For the text-containing cell, return its midpoint in (x, y) coordinate format. 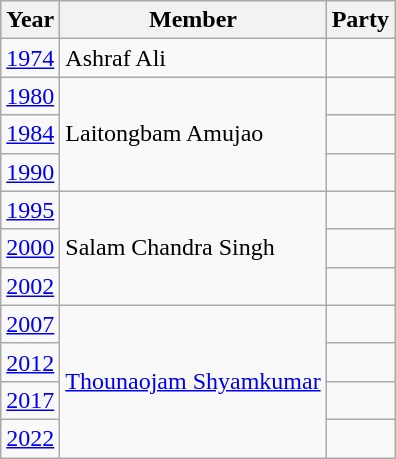
Party (360, 20)
Thounaojam Shyamkumar (193, 381)
1980 (30, 96)
2002 (30, 286)
2012 (30, 362)
Ashraf Ali (193, 58)
2000 (30, 248)
2022 (30, 438)
Member (193, 20)
Laitongbam Amujao (193, 134)
1984 (30, 134)
Year (30, 20)
2017 (30, 400)
Salam Chandra Singh (193, 248)
1995 (30, 210)
2007 (30, 324)
1974 (30, 58)
1990 (30, 172)
